Return (x, y) of the center of cell containing provided text 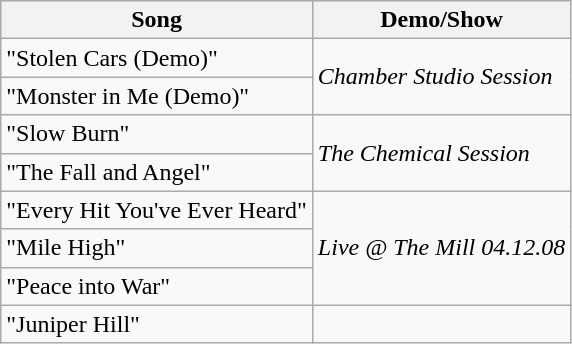
"Slow Burn" (157, 134)
"Mile High" (157, 248)
"Every Hit You've Ever Heard" (157, 210)
"Juniper Hill" (157, 324)
"Monster in Me (Demo)" (157, 96)
"Peace into War" (157, 286)
Live @ The Mill 04.12.08 (441, 248)
Chamber Studio Session (441, 77)
Demo/Show (441, 20)
Song (157, 20)
"The Fall and Angel" (157, 172)
The Chemical Session (441, 153)
"Stolen Cars (Demo)" (157, 58)
